Pinpoint the cell where the given text exists, returning its (x, y) midpoint coordinate. 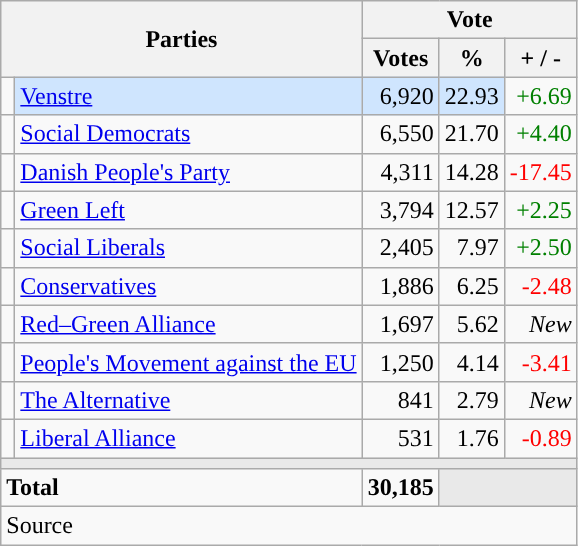
531 (400, 438)
+2.25 (540, 210)
14.28 (472, 172)
2,405 (400, 248)
People's Movement against the EU (188, 362)
841 (400, 400)
30,185 (400, 488)
-0.89 (540, 438)
4,311 (400, 172)
-17.45 (540, 172)
4.14 (472, 362)
Social Liberals (188, 248)
+6.69 (540, 96)
7.97 (472, 248)
Source (290, 526)
3,794 (400, 210)
Red–Green Alliance (188, 324)
22.93 (472, 96)
1,886 (400, 286)
Danish People's Party (188, 172)
5.62 (472, 324)
% (472, 58)
+ / - (540, 58)
1,250 (400, 362)
Social Democrats (188, 134)
+4.40 (540, 134)
1.76 (472, 438)
2.79 (472, 400)
-3.41 (540, 362)
Parties (182, 39)
Conservatives (188, 286)
+2.50 (540, 248)
1,697 (400, 324)
Vote (470, 20)
6,920 (400, 96)
Liberal Alliance (188, 438)
6,550 (400, 134)
Venstre (188, 96)
21.70 (472, 134)
Votes (400, 58)
The Alternative (188, 400)
-2.48 (540, 286)
Total (182, 488)
Green Left (188, 210)
6.25 (472, 286)
12.57 (472, 210)
